Scan for the cell matching the given text and deliver its (x, y) coordinate at center. 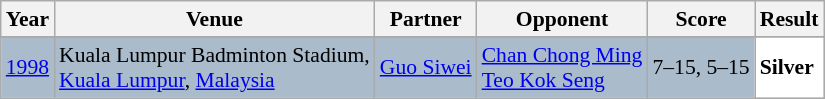
Score (700, 19)
Guo Siwei (426, 68)
Result (790, 19)
Opponent (562, 19)
1998 (28, 68)
Kuala Lumpur Badminton Stadium,Kuala Lumpur, Malaysia (214, 68)
Year (28, 19)
Chan Chong Ming Teo Kok Seng (562, 68)
Venue (214, 19)
Partner (426, 19)
7–15, 5–15 (700, 68)
Silver (790, 68)
